Provide the [x, y] coordinate of the cell's center where the given text is located.  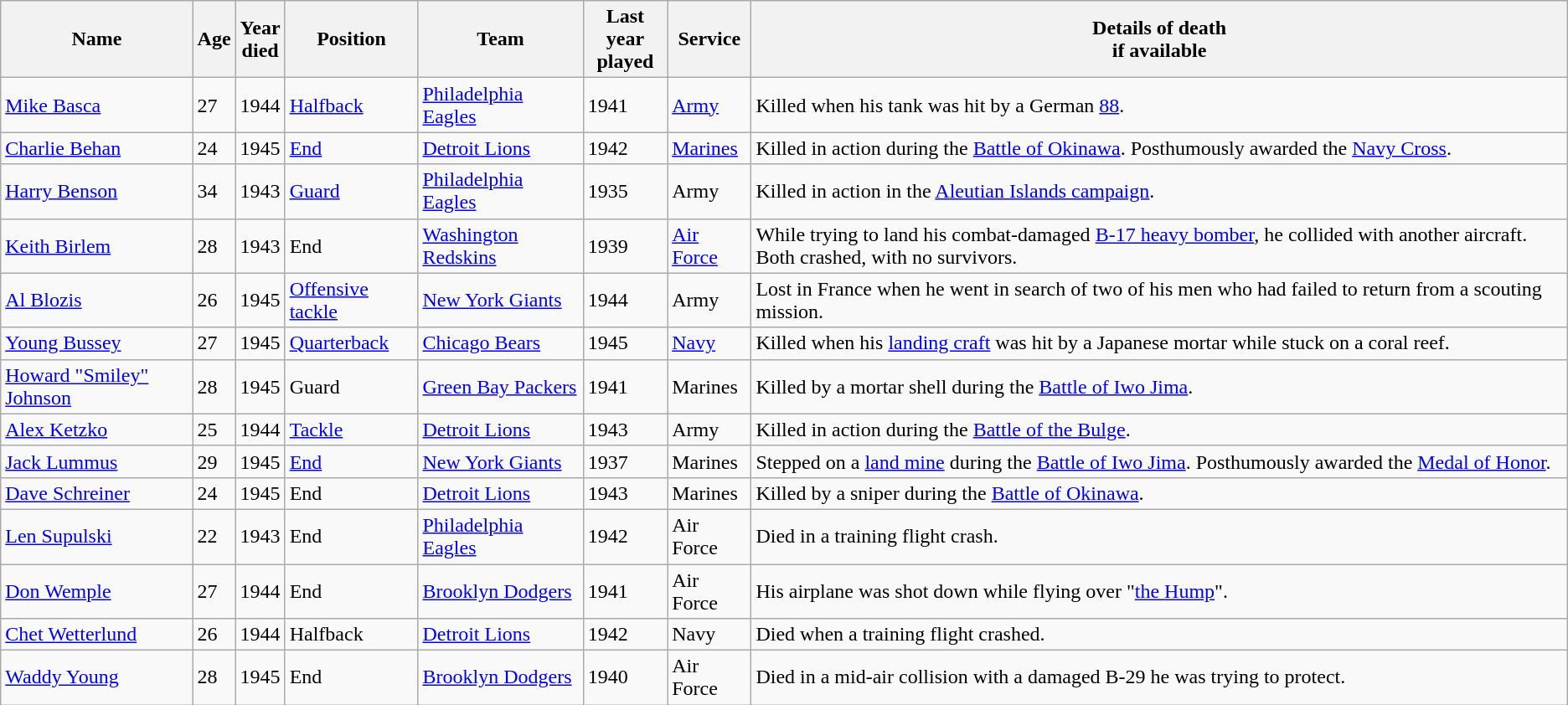
Position [352, 39]
1935 [625, 191]
1937 [625, 461]
While trying to land his combat-damaged B-17 heavy bomber, he collided with another aircraft. Both crashed, with no survivors. [1159, 246]
Tackle [352, 430]
Charlie Behan [97, 148]
1939 [625, 246]
Killed in action during the Battle of the Bulge. [1159, 430]
Chet Wetterlund [97, 635]
Al Blozis [97, 300]
Young Bussey [97, 343]
22 [214, 536]
Died in a mid-air collision with a damaged B-29 he was trying to protect. [1159, 678]
Mike Basca [97, 105]
Yeardied [260, 39]
29 [214, 461]
Quarterback [352, 343]
Died when a training flight crashed. [1159, 635]
Killed when his landing craft was hit by a Japanese mortar while stuck on a coral reef. [1159, 343]
Killed by a sniper during the Battle of Okinawa. [1159, 493]
Offensive tackle [352, 300]
Waddy Young [97, 678]
1940 [625, 678]
Last yearplayed [625, 39]
Dave Schreiner [97, 493]
25 [214, 430]
Keith Birlem [97, 246]
Len Supulski [97, 536]
His airplane was shot down while flying over "the Hump". [1159, 591]
Washington Redskins [501, 246]
Stepped on a land mine during the Battle of Iwo Jima. Posthumously awarded the Medal of Honor. [1159, 461]
Chicago Bears [501, 343]
Killed in action during the Battle of Okinawa. Posthumously awarded the Navy Cross. [1159, 148]
Killed when his tank was hit by a German 88. [1159, 105]
Lost in France when he went in search of two of his men who had failed to return from a scouting mission. [1159, 300]
Died in a training flight crash. [1159, 536]
Alex Ketzko [97, 430]
Service [709, 39]
Killed in action in the Aleutian Islands campaign. [1159, 191]
Killed by a mortar shell during the Battle of Iwo Jima. [1159, 387]
Name [97, 39]
Harry Benson [97, 191]
Team [501, 39]
Green Bay Packers [501, 387]
Howard "Smiley" Johnson [97, 387]
Don Wemple [97, 591]
Details of deathif available [1159, 39]
Age [214, 39]
34 [214, 191]
Jack Lummus [97, 461]
